Search for the cell housing the specified text and yield its [X, Y] center coordinate. 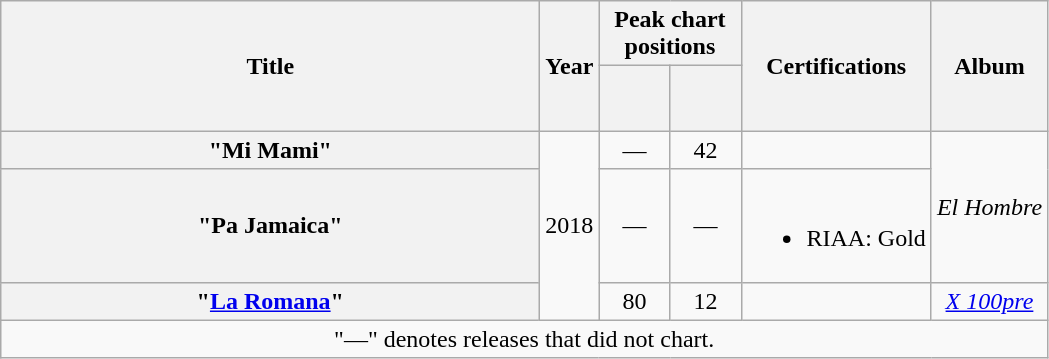
Certifications [836, 66]
12 [706, 301]
Title [270, 66]
RIAA: Gold [836, 226]
"—" denotes releases that did not chart. [524, 339]
"La Romana" [270, 301]
X 100pre [989, 301]
2018 [570, 226]
42 [706, 150]
"Pa Jamaica" [270, 226]
Year [570, 66]
80 [634, 301]
Album [989, 66]
El Hombre [989, 206]
Peak chart positions [670, 34]
"Mi Mami" [270, 150]
